Determine the (x, y) coordinate at the center of the cell enclosing the given text.  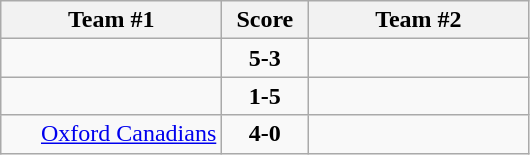
Oxford Canadians (112, 134)
Team #1 (112, 20)
5-3 (265, 58)
Score (265, 20)
1-5 (265, 96)
Team #2 (418, 20)
4-0 (265, 134)
